Pinpoint the cell where the given text exists, returning its (X, Y) midpoint coordinate. 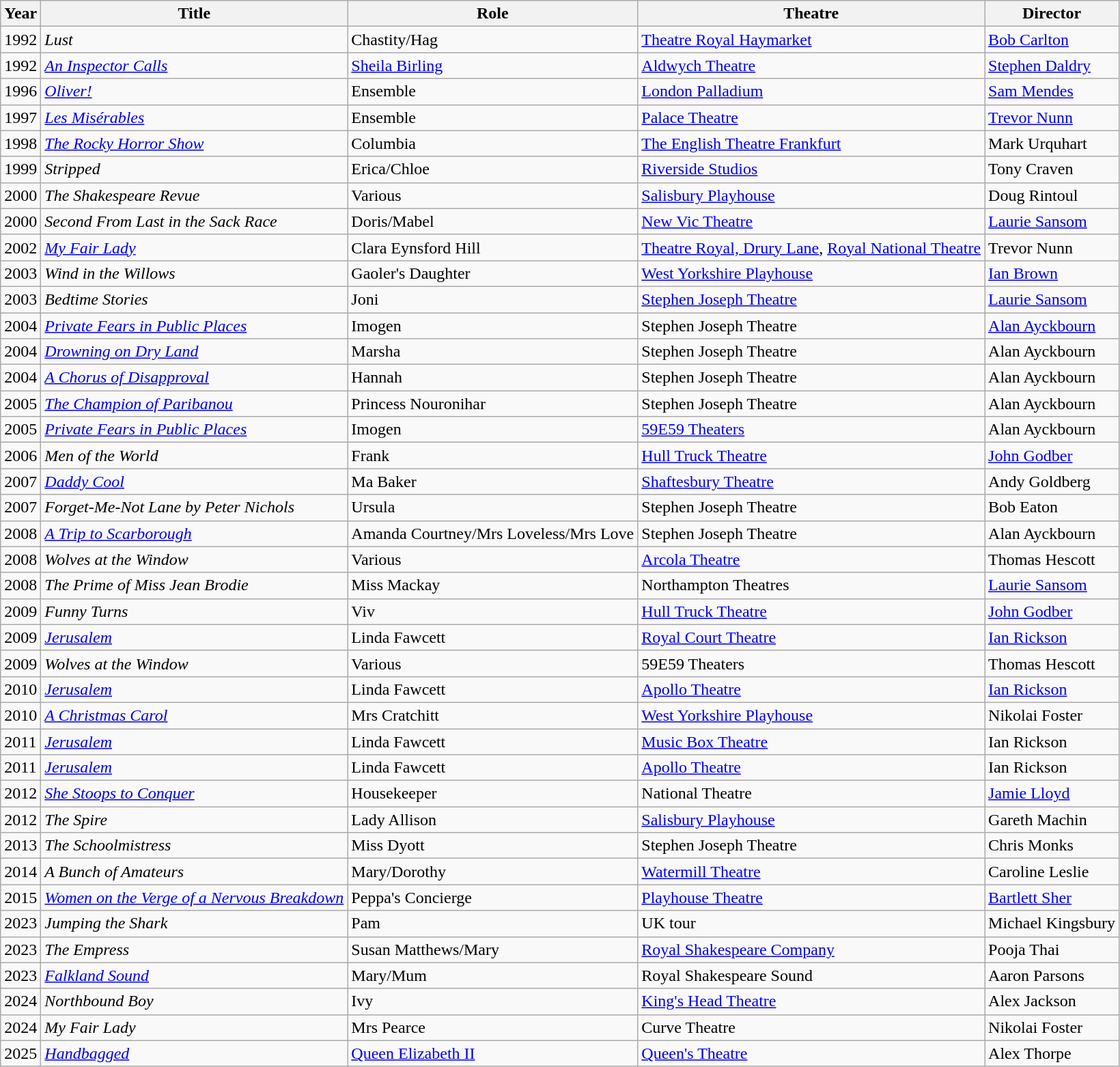
Royal Shakespeare Sound (811, 975)
Sam Mendes (1052, 92)
Chris Monks (1052, 846)
Jamie Lloyd (1052, 794)
The English Theatre Frankfurt (811, 143)
A Bunch of Amateurs (194, 872)
A Christmas Carol (194, 715)
Hannah (493, 378)
Mary/Mum (493, 975)
Riverside Studios (811, 169)
Ian Brown (1052, 273)
Watermill Theatre (811, 872)
Lady Allison (493, 820)
1999 (20, 169)
Theatre Royal, Drury Lane, Royal National Theatre (811, 247)
Bartlett Sher (1052, 898)
Theatre Royal Haymarket (811, 40)
Ursula (493, 508)
Palace Theatre (811, 117)
Mrs Pearce (493, 1027)
Sheila Birling (493, 66)
Aldwych Theatre (811, 66)
Michael Kingsbury (1052, 924)
Mary/Dorothy (493, 872)
Mark Urquhart (1052, 143)
Bedtime Stories (194, 299)
Role (493, 14)
Les Misérables (194, 117)
London Palladium (811, 92)
Queen's Theatre (811, 1053)
2025 (20, 1053)
Aaron Parsons (1052, 975)
Joni (493, 299)
Peppa's Concierge (493, 898)
Curve Theatre (811, 1027)
Music Box Theatre (811, 741)
Columbia (493, 143)
The Shakespeare Revue (194, 195)
Mrs Cratchitt (493, 715)
The Champion of Paribanou (194, 404)
Bob Eaton (1052, 508)
Playhouse Theatre (811, 898)
Frank (493, 456)
Miss Mackay (493, 585)
Theatre (811, 14)
Women on the Verge of a Nervous Breakdown (194, 898)
Northbound Boy (194, 1001)
The Empress (194, 950)
Doris/Mabel (493, 221)
Pam (493, 924)
Jumping the Shark (194, 924)
Lust (194, 40)
Second From Last in the Sack Race (194, 221)
Queen Elizabeth II (493, 1053)
Andy Goldberg (1052, 482)
Pooja Thai (1052, 950)
New Vic Theatre (811, 221)
Alex Jackson (1052, 1001)
Ma Baker (493, 482)
2015 (20, 898)
Falkland Sound (194, 975)
Clara Eynsford Hill (493, 247)
King's Head Theatre (811, 1001)
Arcola Theatre (811, 559)
Northampton Theatres (811, 585)
The Prime of Miss Jean Brodie (194, 585)
UK tour (811, 924)
Housekeeper (493, 794)
1998 (20, 143)
Amanda Courtney/Mrs Loveless/Mrs Love (493, 533)
1997 (20, 117)
2014 (20, 872)
Gaoler's Daughter (493, 273)
Erica/Chloe (493, 169)
Miss Dyott (493, 846)
National Theatre (811, 794)
Stephen Daldry (1052, 66)
Viv (493, 611)
Susan Matthews/Mary (493, 950)
A Trip to Scarborough (194, 533)
She Stoops to Conquer (194, 794)
An Inspector Calls (194, 66)
Director (1052, 14)
The Spire (194, 820)
Shaftesbury Theatre (811, 482)
Year (20, 14)
1996 (20, 92)
Men of the World (194, 456)
2006 (20, 456)
The Schoolmistress (194, 846)
Handbagged (194, 1053)
Princess Nouronihar (493, 404)
Bob Carlton (1052, 40)
Royal Shakespeare Company (811, 950)
Ivy (493, 1001)
Royal Court Theatre (811, 637)
2002 (20, 247)
Wind in the Willows (194, 273)
Caroline Leslie (1052, 872)
Drowning on Dry Land (194, 352)
Funny Turns (194, 611)
Gareth Machin (1052, 820)
Oliver! (194, 92)
The Rocky Horror Show (194, 143)
2013 (20, 846)
Doug Rintoul (1052, 195)
A Chorus of Disapproval (194, 378)
Marsha (493, 352)
Forget-Me-Not Lane by Peter Nichols (194, 508)
Daddy Cool (194, 482)
Title (194, 14)
Stripped (194, 169)
Tony Craven (1052, 169)
Alex Thorpe (1052, 1053)
Chastity/Hag (493, 40)
